Detect which cell encompasses the target text, then output its [x, y] center coordinate. 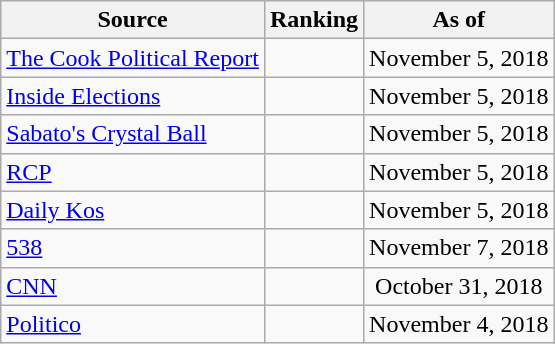
Sabato's Crystal Ball [133, 134]
November 7, 2018 [459, 248]
As of [459, 20]
The Cook Political Report [133, 58]
October 31, 2018 [459, 286]
Daily Kos [133, 210]
538 [133, 248]
Source [133, 20]
November 4, 2018 [459, 324]
Inside Elections [133, 96]
CNN [133, 286]
Ranking [314, 20]
Politico [133, 324]
RCP [133, 172]
